Detect which cell encompasses the target text, then output its (X, Y) center coordinate. 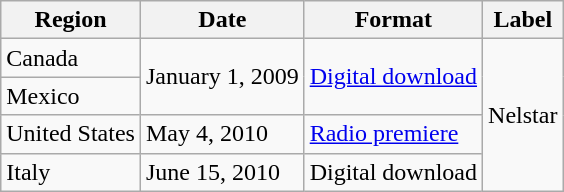
Nelstar (523, 115)
January 1, 2009 (222, 77)
Italy (71, 172)
Radio premiere (393, 134)
Mexico (71, 96)
Region (71, 20)
United States (71, 134)
Format (393, 20)
May 4, 2010 (222, 134)
June 15, 2010 (222, 172)
Date (222, 20)
Canada (71, 58)
Label (523, 20)
